Detect which cell encompasses the target text, then output its (X, Y) center coordinate. 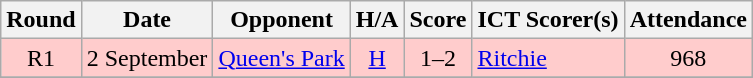
Date (147, 20)
H/A (377, 20)
ICT Scorer(s) (548, 20)
968 (688, 58)
Attendance (688, 20)
H (377, 58)
Ritchie (548, 58)
Queen's Park (282, 58)
R1 (41, 58)
Round (41, 20)
1–2 (438, 58)
2 September (147, 58)
Opponent (282, 20)
Score (438, 20)
